Return the (X, Y) coordinate for the center point of the cell that contains the specified text.  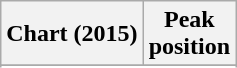
Peak position (189, 34)
Chart (2015) (72, 34)
